Return the [x, y] coordinate for the center point of the cell that contains the specified text.  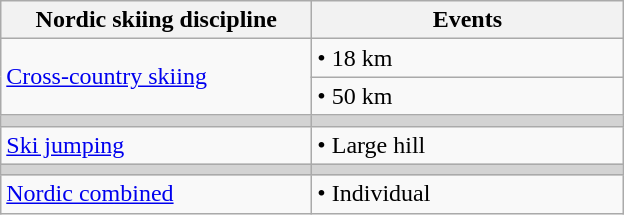
• Large hill [468, 145]
Nordic combined [156, 194]
• Individual [468, 194]
Events [468, 20]
• 18 km [468, 58]
• 50 km [468, 96]
Nordic skiing discipline [156, 20]
Ski jumping [156, 145]
Cross-country skiing [156, 77]
